Output the (X, Y) coordinate of the center of the cell containing the given text.  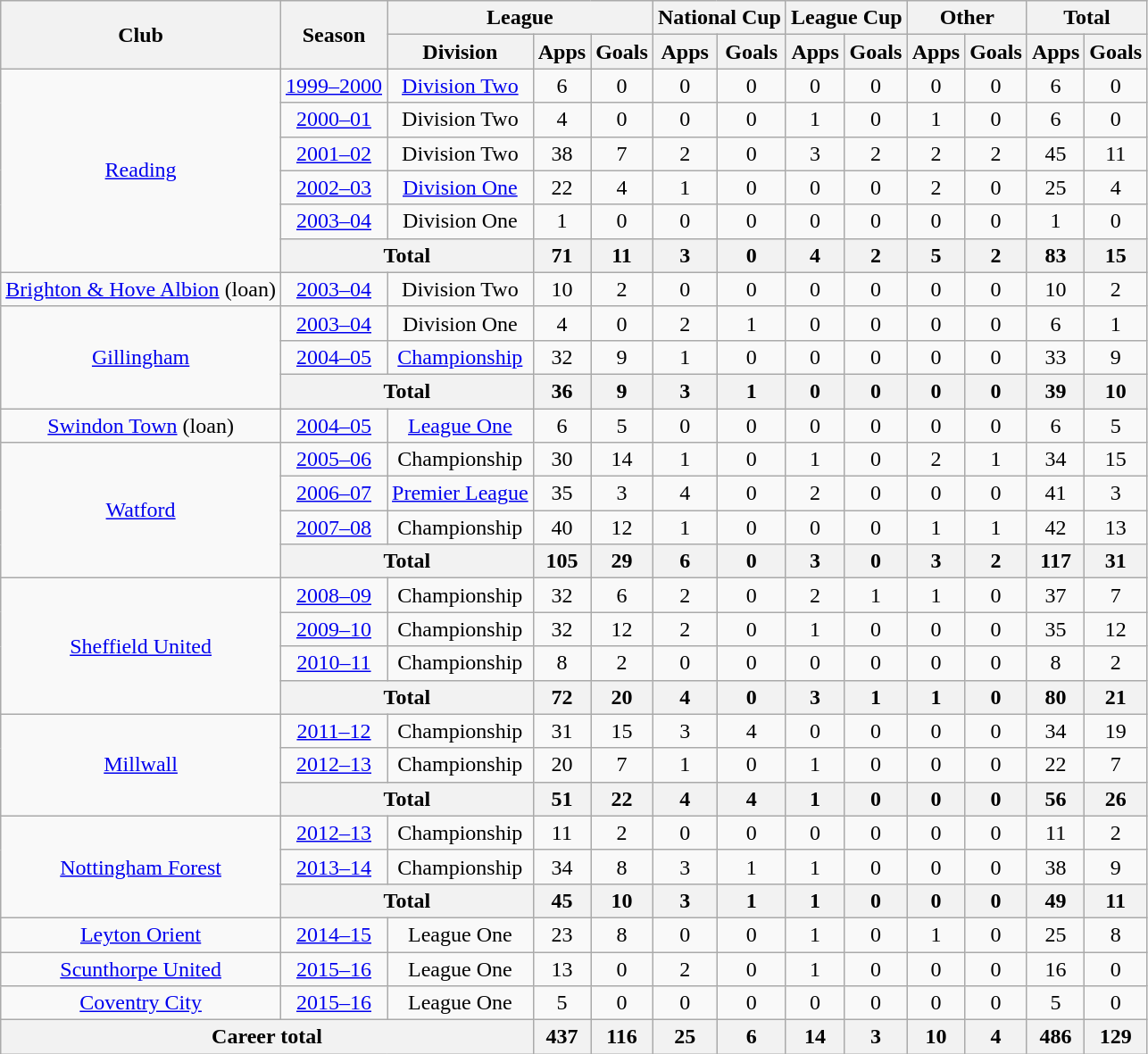
2010–11 (334, 663)
2001–02 (334, 154)
26 (1116, 799)
2000–01 (334, 120)
2006–07 (334, 494)
2007–08 (334, 527)
1999–2000 (334, 86)
72 (562, 697)
39 (1055, 391)
16 (1055, 968)
2008–09 (334, 595)
Nottingham Forest (141, 867)
Career total (267, 1037)
23 (562, 934)
49 (1055, 900)
21 (1116, 697)
Coventry City (141, 1003)
33 (1055, 357)
486 (1055, 1037)
51 (562, 799)
Reading (141, 170)
National Cup (720, 18)
Millwall (141, 765)
19 (1116, 731)
105 (562, 561)
Gillingham (141, 357)
2011–12 (334, 731)
437 (562, 1037)
30 (562, 460)
56 (1055, 799)
Swindon Town (loan) (141, 426)
37 (1055, 595)
2013–14 (334, 867)
2009–10 (334, 629)
41 (1055, 494)
League Cup (846, 18)
40 (562, 527)
42 (1055, 527)
36 (562, 391)
80 (1055, 697)
League (520, 18)
83 (1055, 255)
29 (622, 561)
Club (141, 35)
Leyton Orient (141, 934)
Division (461, 52)
Watford (141, 510)
2005–06 (334, 460)
Other (967, 18)
2014–15 (334, 934)
71 (562, 255)
117 (1055, 561)
Scunthorpe United (141, 968)
Season (334, 35)
2002–03 (334, 187)
Brighton & Hove Albion (loan) (141, 289)
129 (1116, 1037)
116 (622, 1037)
Sheffield United (141, 646)
Premier League (461, 494)
